Return [X, Y] of the center of cell containing provided text 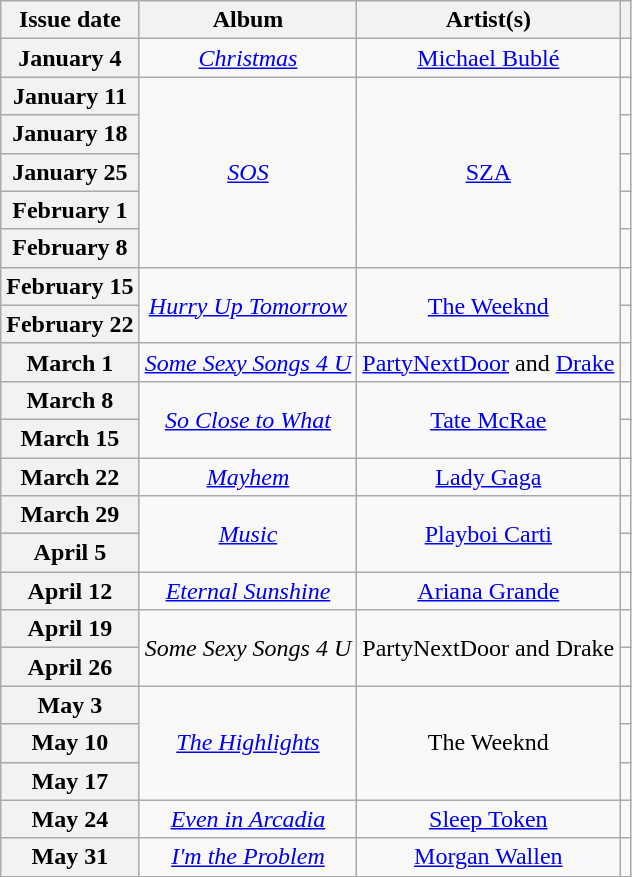
May 31 [70, 857]
May 24 [70, 819]
Playboi Carti [488, 534]
March 1 [70, 362]
April 26 [70, 667]
I'm the Problem [248, 857]
Album [248, 20]
Even in Arcadia [248, 819]
January 25 [70, 172]
April 12 [70, 591]
March 22 [70, 477]
February 8 [70, 248]
The Highlights [248, 743]
April 19 [70, 629]
May 17 [70, 781]
SOS [248, 172]
Tate McRae [488, 419]
Music [248, 534]
May 3 [70, 705]
Lady Gaga [488, 477]
Mayhem [248, 477]
Michael Bublé [488, 58]
Christmas [248, 58]
February 22 [70, 324]
So Close to What [248, 419]
February 1 [70, 210]
February 15 [70, 286]
January 11 [70, 96]
Morgan Wallen [488, 857]
January 4 [70, 58]
January 18 [70, 134]
Issue date [70, 20]
Sleep Token [488, 819]
May 10 [70, 743]
Artist(s) [488, 20]
Ariana Grande [488, 591]
Hurry Up Tomorrow [248, 305]
April 5 [70, 553]
SZA [488, 172]
Eternal Sunshine [248, 591]
March 15 [70, 438]
March 8 [70, 400]
March 29 [70, 515]
